Output the (X, Y) coordinate of the center of the cell containing the given text.  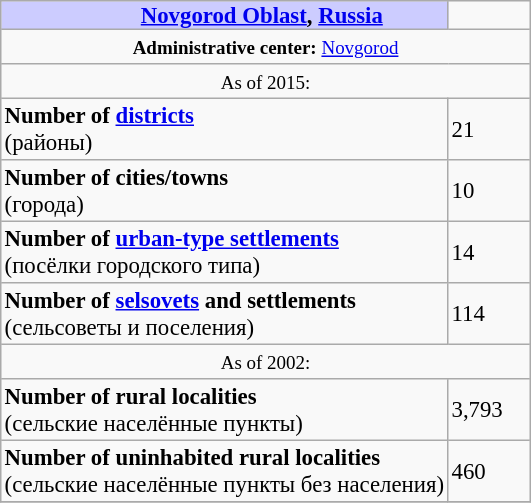
3,793 (489, 410)
Number of cities/towns(города) (224, 191)
Number of selsovets and settlements(сельсоветы и поселения) (224, 314)
21 (489, 129)
Number of urban-type settlements(посёлки городского типа) (224, 252)
10 (489, 191)
460 (489, 471)
As of 2002: (266, 361)
Number of uninhabited rural localities(сельские населённые пункты без населения) (224, 471)
114 (489, 314)
Novgorod Oblast, Russia (224, 15)
14 (489, 252)
As of 2015: (266, 81)
Number of rural localities(сельские населённые пункты) (224, 410)
Number of districts(районы) (224, 129)
Administrative center: Novgorod (266, 46)
